Provide the [x, y] coordinate of the cell's center where the given text is located.  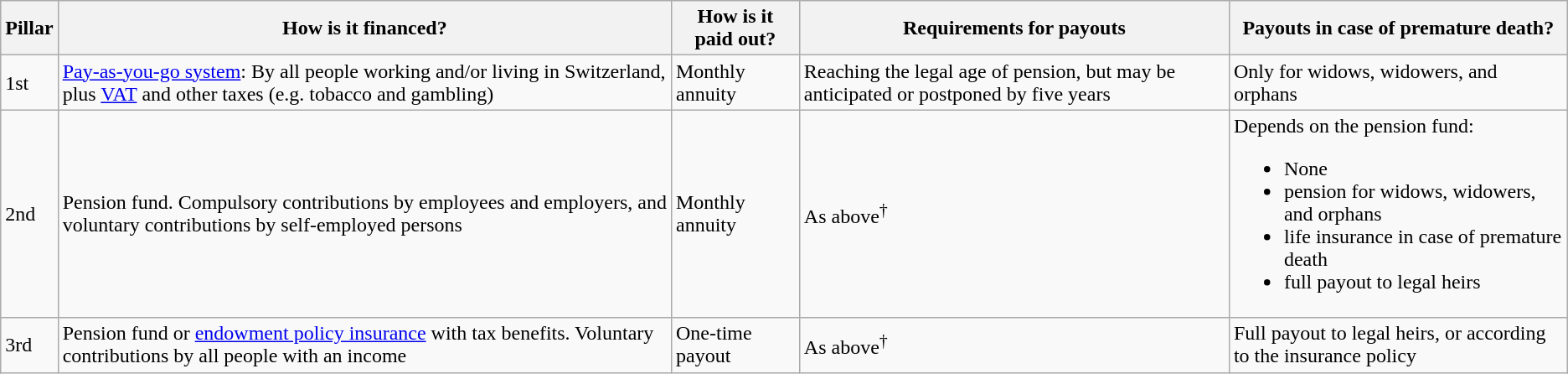
Depends on the pension fund:Nonepension for widows, widowers, and orphanslife insurance in case of premature deathfull payout to legal heirs [1398, 214]
Pay-as-you-go system: By all people working and/or living in Switzerland, plus VAT and other taxes (e.g. tobacco and gambling) [364, 82]
Pension fund or endowment policy insurance with tax benefits. Voluntary contributions by all people with an income [364, 345]
How is it financed? [364, 29]
Only for widows, widowers, and orphans [1398, 82]
Reaching the legal age of pension, but may be anticipated or postponed by five years [1014, 82]
Pillar [29, 29]
Pension fund. Compulsory contributions by employees and employers, and voluntary contributions by self-employed persons [364, 214]
Requirements for payouts [1014, 29]
Full payout to legal heirs, or according to the insurance policy [1398, 345]
Payouts in case of premature death? [1398, 29]
How is it paid out? [735, 29]
3rd [29, 345]
2nd [29, 214]
One-time payout [735, 345]
1st [29, 82]
